From the cell containing the given text, extract its center point as (X, Y) coordinate. 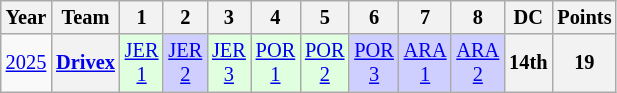
2025 (26, 63)
8 (478, 17)
JER2 (185, 63)
7 (426, 17)
DC (528, 17)
Points (584, 17)
19 (584, 63)
POR2 (324, 63)
POR1 (276, 63)
Team (86, 17)
14th (528, 63)
Drivex (86, 63)
6 (374, 17)
ARA2 (478, 63)
JER3 (229, 63)
2 (185, 17)
POR3 (374, 63)
3 (229, 17)
JER1 (142, 63)
ARA1 (426, 63)
Year (26, 17)
5 (324, 17)
1 (142, 17)
4 (276, 17)
